Return [x, y] of the center of cell containing provided text 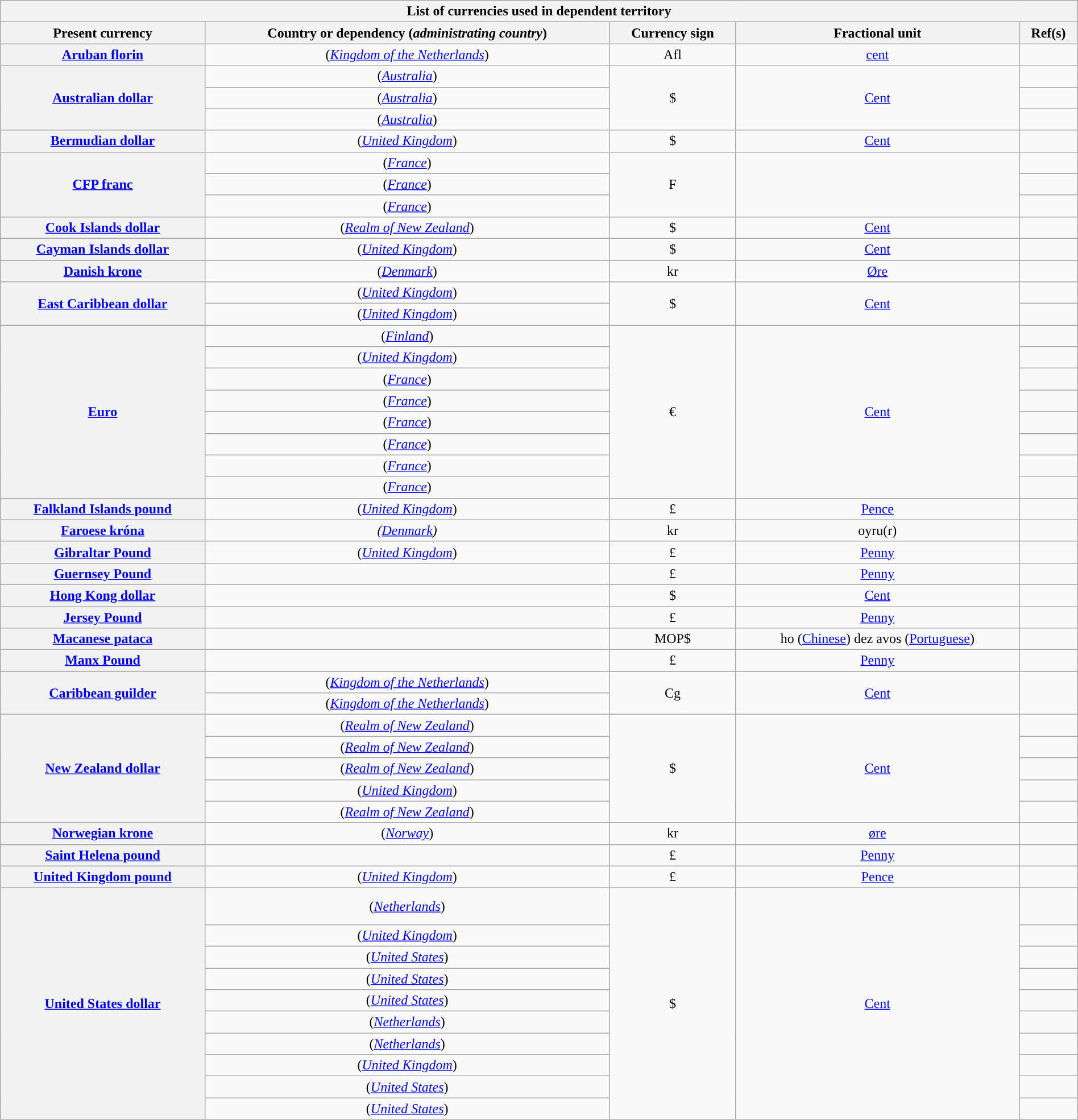
Australian dollar [102, 98]
Cayman Islands dollar [102, 249]
List of currencies used in dependent territory [539, 11]
United Kingdom pound [102, 877]
F [673, 184]
øre [878, 833]
Caribbean guilder [102, 693]
Euro [102, 412]
Danish krone [102, 271]
Gibraltar Pound [102, 552]
Currency sign [673, 33]
New Zealand dollar [102, 769]
United States dollar [102, 1003]
Ref(s) [1048, 33]
cent [878, 55]
€ [673, 412]
Manx Pound [102, 661]
Afl [673, 55]
Norwegian krone [102, 833]
Jersey Pound [102, 617]
Faroese króna [102, 530]
Country or dependency (administrating country) [407, 33]
Øre [878, 271]
Falkland Islands pound [102, 509]
Present currency [102, 33]
Fractional unit [878, 33]
MOP$ [673, 639]
Macanese pataca [102, 639]
Hong Kong dollar [102, 595]
Cook Islands dollar [102, 227]
Cg [673, 693]
ho (Chinese) dez avos (Portuguese) [878, 639]
Saint Helena pound [102, 855]
East Caribbean dollar [102, 304]
Bermudian dollar [102, 141]
Aruban florin [102, 55]
Guernsey Pound [102, 574]
CFP franc [102, 184]
oyru(r) [878, 530]
(Norway) [407, 833]
(Finland) [407, 336]
